Return the (x, y) coordinate for the center point of the cell that contains the specified text.  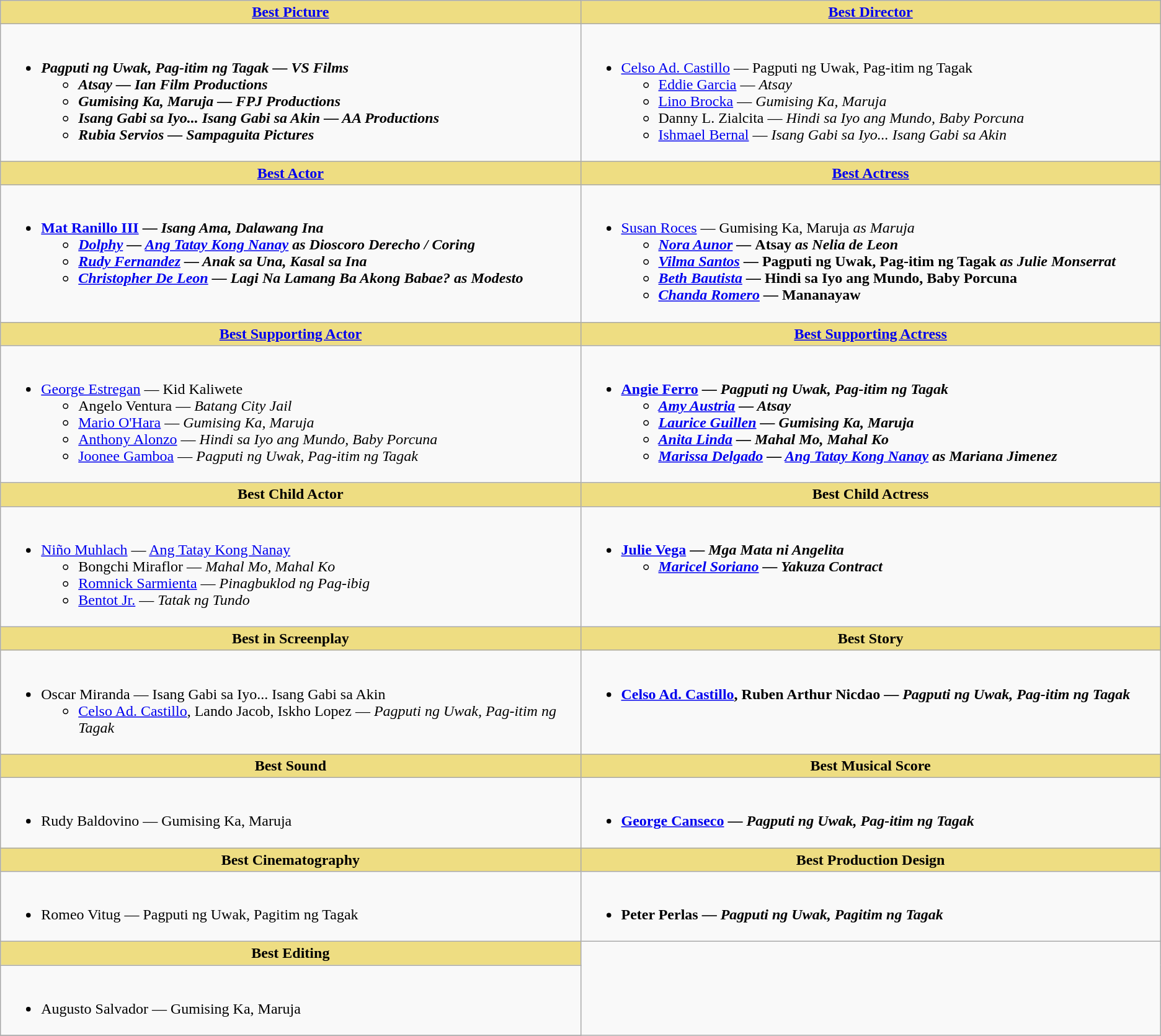
Niño Muhlach — Ang Tatay Kong NanayBongchi Miraflor — Mahal Mo, Mahal KoRomnick Sarmienta — Pinagbuklod ng Pag-ibigBentot Jr. — Tatak ng Tundo (290, 566)
Best Sound (290, 766)
Best Cinematography (290, 859)
Rudy Baldovino — Gumising Ka, Maruja (290, 813)
Augusto Salvador — Gumising Ka, Maruja (290, 1000)
Best Story (871, 638)
Best Picture (290, 12)
Peter Perlas — Pagputi ng Uwak, Pagitim ng Tagak (871, 907)
Best in Screenplay (290, 638)
Oscar Miranda — Isang Gabi sa Iyo... Isang Gabi sa AkinCelso Ad. Castillo, Lando Jacob, Iskho Lopez — Pagputi ng Uwak, Pag-itim ng Tagak (290, 702)
Celso Ad. Castillo, Ruben Arthur Nicdao — Pagputi ng Uwak, Pag-itim ng Tagak (871, 702)
Best Child Actor (290, 494)
Romeo Vitug — Pagputi ng Uwak, Pagitim ng Tagak (290, 907)
Best Supporting Actor (290, 334)
Best Child Actress (871, 494)
Best Actress (871, 173)
Best Supporting Actress (871, 334)
Best Editing (290, 953)
Best Musical Score (871, 766)
George Canseco — Pagputi ng Uwak, Pag-itim ng Tagak (871, 813)
Best Actor (290, 173)
Best Director (871, 12)
Best Production Design (871, 859)
Julie Vega — Mga Mata ni AngelitaMaricel Soriano — Yakuza Contract (871, 566)
